Output the [X, Y] coordinate of the center of the cell containing the given text.  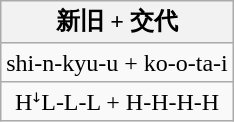
HꜜL-L-L + H-H-H-H [118, 101]
shi-n-kyu-u + ko-o-ta-i [118, 62]
新旧 + 交代 [118, 22]
